Capture the cell that displays the provided text and extract its [X, Y] central coordinate. 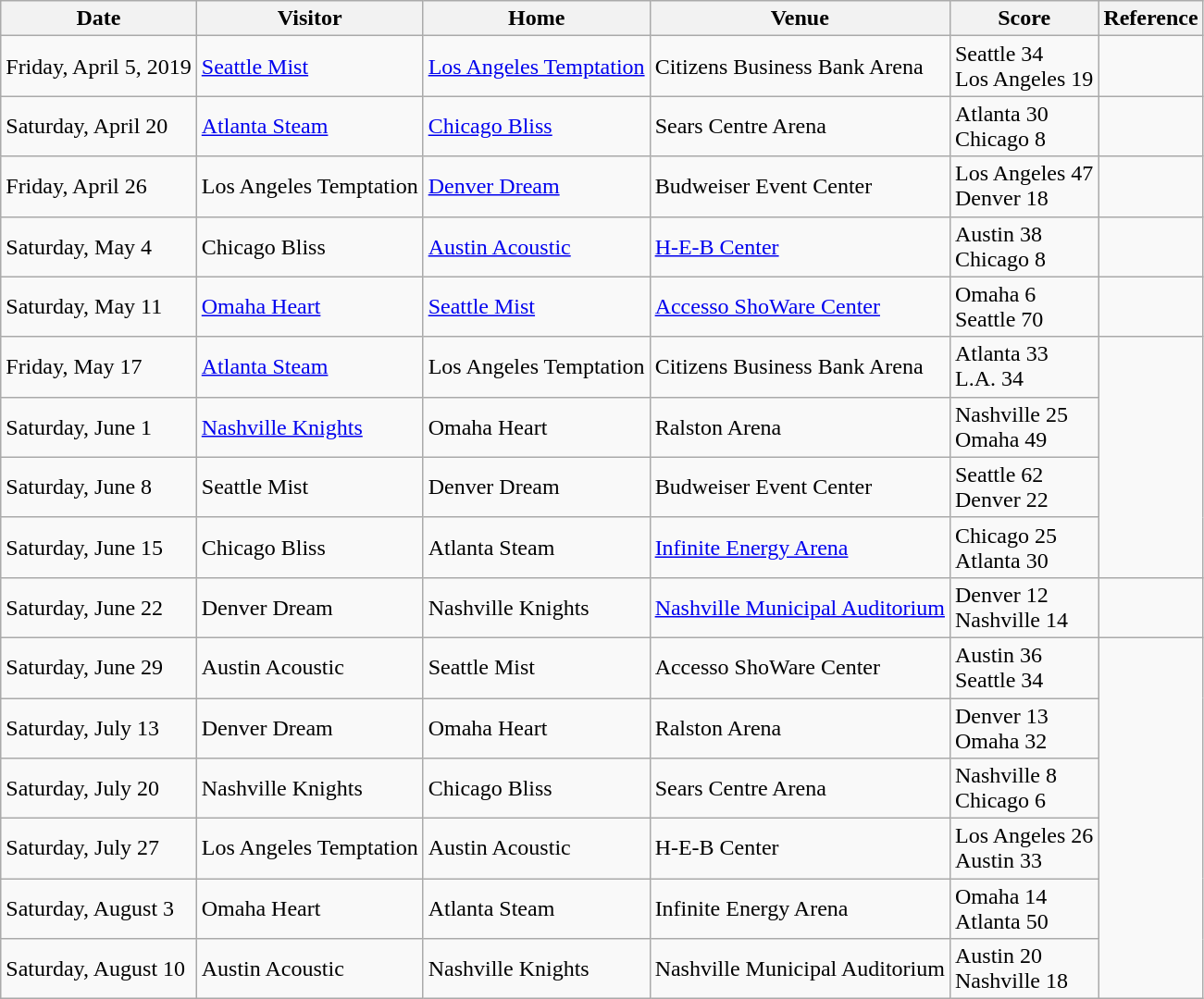
Nashville 8 Chicago 6 [1024, 788]
Seattle 62 Denver 22 [1024, 487]
Venue [800, 18]
Score [1024, 18]
Date [99, 18]
Saturday, August 3 [99, 908]
Saturday, June 29 [99, 668]
Austin 38Chicago 8 [1024, 246]
Friday, April 5, 2019 [99, 67]
Saturday, June 15 [99, 548]
Home [537, 18]
Friday, April 26 [99, 187]
Omaha 6 Seattle 70 [1024, 307]
Los Angeles 47Denver 18 [1024, 187]
Saturday, July 20 [99, 788]
Chicago 25 Atlanta 30 [1024, 548]
Saturday, April 20 [99, 126]
Nashville 25 Omaha 49 [1024, 427]
Friday, May 17 [99, 366]
Denver 13 Omaha 32 [1024, 727]
Los Angeles 26 Austin 33 [1024, 849]
Saturday, July 13 [99, 727]
Saturday, July 27 [99, 849]
Saturday, May 4 [99, 246]
Saturday, June 8 [99, 487]
Atlanta 30Chicago 8 [1024, 126]
Reference [1151, 18]
Saturday, August 10 [99, 969]
Saturday, June 1 [99, 427]
Saturday, June 22 [99, 607]
Omaha 14 Atlanta 50 [1024, 908]
Saturday, May 11 [99, 307]
Austin 20 Nashville 18 [1024, 969]
Austin 36 Seattle 34 [1024, 668]
Seattle 34Los Angeles 19 [1024, 67]
Atlanta 33 L.A. 34 [1024, 366]
Visitor [309, 18]
Denver 12 Nashville 14 [1024, 607]
